Return the [x, y] coordinate for the center point of the cell that contains the specified text.  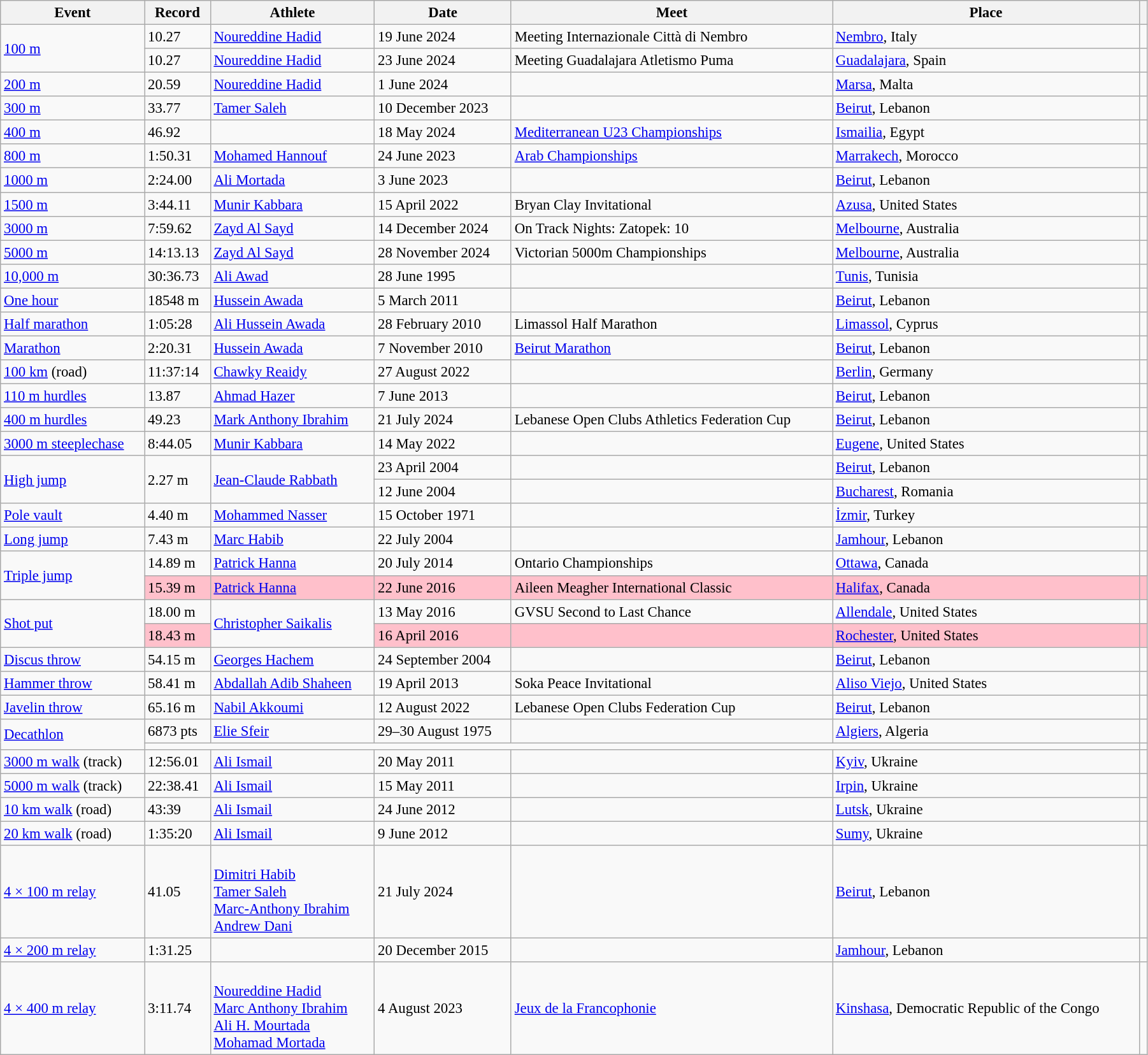
19 June 2024 [443, 37]
400 m [73, 133]
7:59.62 [177, 228]
Record [177, 13]
22:38.41 [177, 786]
2:20.31 [177, 348]
Ali Mortada [292, 180]
Aileen Meagher International Classic [671, 587]
Limassol, Cyprus [986, 324]
20.59 [177, 85]
1000 m [73, 180]
On Track Nights: Zatopek: 10 [671, 228]
Dimitri HabibTamer SalehMarc-Anthony IbrahimAndrew Dani [292, 892]
1:31.25 [177, 951]
5000 m walk (track) [73, 786]
Berlin, Germany [986, 372]
Georges Hachem [292, 659]
400 m hurdles [73, 420]
14 May 2022 [443, 444]
Aliso Viejo, United States [986, 684]
Tamer Saleh [292, 108]
Victorian 5000m Championships [671, 252]
110 m hurdles [73, 396]
Half marathon [73, 324]
Jeux de la Francophonie [671, 1008]
23 June 2024 [443, 61]
24 June 2012 [443, 810]
100 km (road) [73, 372]
28 June 1995 [443, 276]
24 September 2004 [443, 659]
Marrakech, Morocco [986, 156]
1:05:28 [177, 324]
Irpin, Ukraine [986, 786]
4 × 200 m relay [73, 951]
Ontario Championships [671, 564]
2.27 m [177, 479]
Ottawa, Canada [986, 564]
33.77 [177, 108]
3:11.74 [177, 1008]
18548 m [177, 300]
Allendale, United States [986, 612]
15.39 m [177, 587]
1 June 2024 [443, 85]
Marsa, Malta [986, 85]
24 June 2023 [443, 156]
28 November 2024 [443, 252]
10 km walk (road) [73, 810]
Meet [671, 13]
Triple jump [73, 576]
3 June 2023 [443, 180]
18.43 m [177, 635]
18 May 2024 [443, 133]
Nembro, Italy [986, 37]
10,000 m [73, 276]
Kyiv, Ukraine [986, 762]
Mediterranean U23 Championships [671, 133]
12 June 2004 [443, 492]
19 April 2013 [443, 684]
5 March 2011 [443, 300]
46.92 [177, 133]
Marathon [73, 348]
7 November 2010 [443, 348]
15 October 1971 [443, 515]
Elie Sfeir [292, 731]
200 m [73, 85]
20 May 2011 [443, 762]
Ismailia, Egypt [986, 133]
İzmir, Turkey [986, 515]
29–30 August 1975 [443, 731]
800 m [73, 156]
4 August 2023 [443, 1008]
12:56.01 [177, 762]
54.15 m [177, 659]
20 July 2014 [443, 564]
Algiers, Algeria [986, 731]
3000 m walk (track) [73, 762]
15 April 2022 [443, 205]
Jean-Claude Rabbath [292, 479]
22 July 2004 [443, 540]
Hammer throw [73, 684]
Lutsk, Ukraine [986, 810]
2:24.00 [177, 180]
23 April 2004 [443, 468]
Soka Peace Invitational [671, 684]
Mohamed Hannouf [292, 156]
41.05 [177, 892]
Lebanese Open Clubs Athletics Federation Cup [671, 420]
Azusa, United States [986, 205]
3:44.11 [177, 205]
6873 pts [177, 731]
43:39 [177, 810]
12 August 2022 [443, 707]
Arab Championships [671, 156]
Bryan Clay Invitational [671, 205]
58.41 m [177, 684]
4.40 m [177, 515]
Kinshasa, Democratic Republic of the Congo [986, 1008]
Event [73, 13]
7 June 2013 [443, 396]
GVSU Second to Last Chance [671, 612]
Place [986, 13]
Meeting Internazionale Città di Nembro [671, 37]
Christopher Saikalis [292, 623]
Shot put [73, 623]
27 August 2022 [443, 372]
8:44.05 [177, 444]
Tunis, Tunisia [986, 276]
Limassol Half Marathon [671, 324]
49.23 [177, 420]
Sumy, Ukraine [986, 834]
5000 m [73, 252]
14 December 2024 [443, 228]
One hour [73, 300]
13 May 2016 [443, 612]
9 June 2012 [443, 834]
Noureddine HadidMarc Anthony IbrahimAli H. MourtadaMohamad Mortada [292, 1008]
Date [443, 13]
Halifax, Canada [986, 587]
Marc Habib [292, 540]
11:37:14 [177, 372]
Long jump [73, 540]
65.16 m [177, 707]
20 km walk (road) [73, 834]
Athlete [292, 13]
Lebanese Open Clubs Federation Cup [671, 707]
High jump [73, 479]
4 × 400 m relay [73, 1008]
Pole vault [73, 515]
14.89 m [177, 564]
Mohammed Nasser [292, 515]
15 May 2011 [443, 786]
1:50.31 [177, 156]
Discus throw [73, 659]
Rochester, United States [986, 635]
13.87 [177, 396]
100 m [73, 48]
28 February 2010 [443, 324]
Ali Hussein Awada [292, 324]
3000 m [73, 228]
Decathlon [73, 735]
30:36.73 [177, 276]
Guadalajara, Spain [986, 61]
Abdallah Adib Shaheen [292, 684]
Mark Anthony Ibrahim [292, 420]
Eugene, United States [986, 444]
16 April 2016 [443, 635]
18.00 m [177, 612]
Beirut Marathon [671, 348]
10 December 2023 [443, 108]
Ahmad Hazer [292, 396]
Nabil Akkoumi [292, 707]
20 December 2015 [443, 951]
4 × 100 m relay [73, 892]
7.43 m [177, 540]
1500 m [73, 205]
300 m [73, 108]
14:13.13 [177, 252]
1:35:20 [177, 834]
Meeting Guadalajara Atletismo Puma [671, 61]
Bucharest, Romania [986, 492]
Ali Awad [292, 276]
Javelin throw [73, 707]
22 June 2016 [443, 587]
3000 m steeplechase [73, 444]
Chawky Reaidy [292, 372]
